Output the (x, y) coordinate of the center of the cell containing the given text.  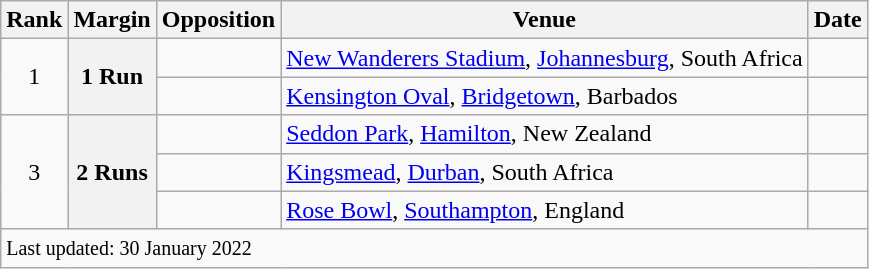
1 Run (112, 77)
Date (838, 20)
Rose Bowl, Southampton, England (545, 210)
1 (34, 77)
Last updated: 30 January 2022 (434, 248)
New Wanderers Stadium, Johannesburg, South Africa (545, 58)
Venue (545, 20)
2 Runs (112, 172)
Seddon Park, Hamilton, New Zealand (545, 134)
Margin (112, 20)
3 (34, 172)
Kensington Oval, Bridgetown, Barbados (545, 96)
Kingsmead, Durban, South Africa (545, 172)
Opposition (218, 20)
Rank (34, 20)
